Identify which cell holds the provided text, then report its [X, Y] central coordinate. 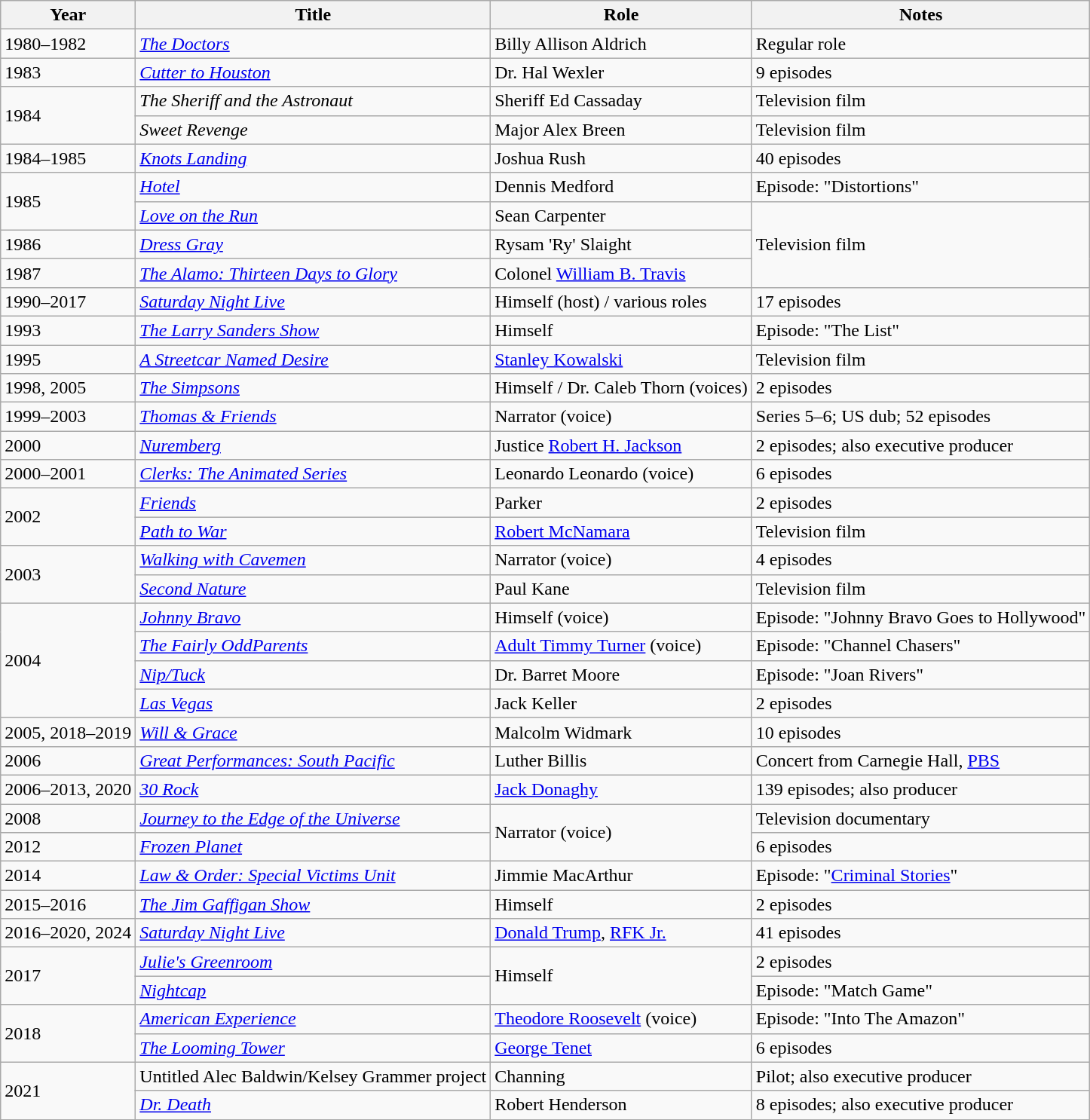
The Looming Tower [314, 1048]
Episode: "Distortions" [921, 187]
2017 [68, 976]
Title [314, 15]
Jimmie MacArthur [621, 876]
Concert from Carnegie Hall, PBS [921, 760]
2005, 2018–2019 [68, 732]
The Jim Gaffigan Show [314, 904]
1995 [68, 360]
Law & Order: Special Victims Unit [314, 876]
Nuremberg [314, 445]
2015–2016 [68, 904]
Year [68, 15]
Channing [621, 1076]
Sean Carpenter [621, 216]
Las Vegas [314, 703]
Paul Kane [621, 589]
4 episodes [921, 560]
Episode: "The List" [921, 330]
2016–2020, 2024 [68, 933]
2018 [68, 1033]
1986 [68, 244]
Jack Keller [621, 703]
Theodore Roosevelt (voice) [621, 1019]
Rysam 'Ry' Slaight [621, 244]
The Doctors [314, 44]
Television documentary [921, 818]
40 episodes [921, 158]
Hotel [314, 187]
2006–2013, 2020 [68, 789]
Jack Donaghy [621, 789]
Johnny Bravo [314, 617]
Regular role [921, 44]
Sweet Revenge [314, 130]
Dr. Hal Wexler [621, 72]
Episode: "Channel Chasers" [921, 646]
Journey to the Edge of the Universe [314, 818]
Adult Timmy Turner (voice) [621, 646]
Nightcap [314, 990]
41 episodes [921, 933]
Dress Gray [314, 244]
Major Alex Breen [621, 130]
Notes [921, 15]
8 episodes; also executive producer [921, 1105]
10 episodes [921, 732]
139 episodes; also producer [921, 789]
Cutter to Houston [314, 72]
1984 [68, 115]
Stanley Kowalski [621, 360]
Will & Grace [314, 732]
2000 [68, 445]
The Sheriff and the Astronaut [314, 101]
Clerks: The Animated Series [314, 474]
Episode: "Match Game" [921, 990]
Episode: "Criminal Stories" [921, 876]
30 Rock [314, 789]
Malcolm Widmark [621, 732]
Episode: "Into The Amazon" [921, 1019]
Colonel William B. Travis [621, 273]
Robert McNamara [621, 531]
9 episodes [921, 72]
2002 [68, 517]
1984–1985 [68, 158]
Donald Trump, RFK Jr. [621, 933]
2008 [68, 818]
Love on the Run [314, 216]
Role [621, 15]
Path to War [314, 531]
Robert Henderson [621, 1105]
1999–2003 [68, 417]
1983 [68, 72]
Dr. Barret Moore [621, 675]
The Alamo: Thirteen Days to Glory [314, 273]
Second Nature [314, 589]
2003 [68, 574]
Justice Robert H. Jackson [621, 445]
Billy Allison Aldrich [621, 44]
Luther Billis [621, 760]
The Larry Sanders Show [314, 330]
Julie's Greenroom [314, 962]
Parker [621, 503]
Dennis Medford [621, 187]
2006 [68, 760]
Sheriff Ed Cassaday [621, 101]
Walking with Cavemen [314, 560]
1990–2017 [68, 301]
Leonardo Leonardo (voice) [621, 474]
1998, 2005 [68, 388]
2004 [68, 660]
Nip/Tuck [314, 675]
Dr. Death [314, 1105]
Episode: "Joan Rivers" [921, 675]
Thomas & Friends [314, 417]
2 episodes; also executive producer [921, 445]
Knots Landing [314, 158]
2000–2001 [68, 474]
The Fairly OddParents [314, 646]
1987 [68, 273]
George Tenet [621, 1048]
2012 [68, 847]
Himself (voice) [621, 617]
A Streetcar Named Desire [314, 360]
Frozen Planet [314, 847]
1980–1982 [68, 44]
Joshua Rush [621, 158]
2021 [68, 1091]
2014 [68, 876]
Episode: "Johnny Bravo Goes to Hollywood" [921, 617]
Great Performances: South Pacific [314, 760]
Himself / Dr. Caleb Thorn (voices) [621, 388]
Pilot; also executive producer [921, 1076]
17 episodes [921, 301]
Himself (host) / various roles [621, 301]
American Experience [314, 1019]
Series 5–6; US dub; 52 episodes [921, 417]
The Simpsons [314, 388]
1993 [68, 330]
Friends [314, 503]
Untitled Alec Baldwin/Kelsey Grammer project [314, 1076]
1985 [68, 201]
